Capture the cell that displays the provided text and extract its (x, y) central coordinate. 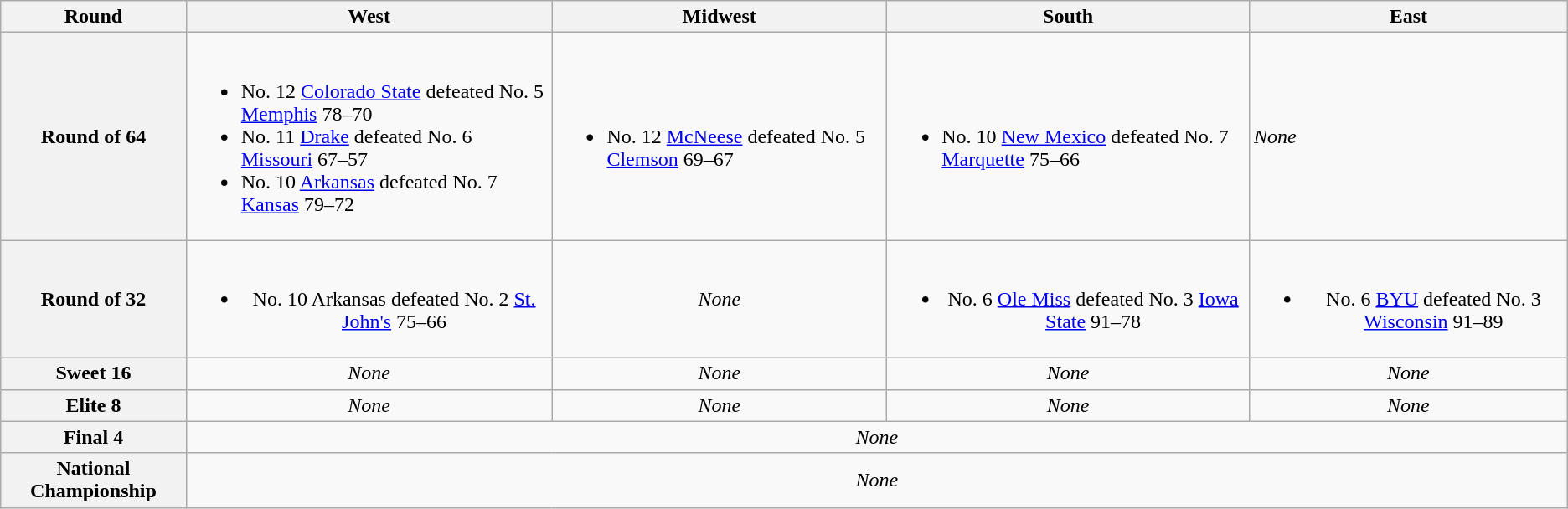
No. 6 BYU defeated No. 3 Wisconsin 91–89 (1409, 299)
Sweet 16 (94, 373)
No. 12 McNeese defeated No. 5 Clemson 69–67 (720, 136)
Round (94, 17)
No. 10 New Mexico defeated No. 7 Marquette 75–66 (1069, 136)
West (369, 17)
National Championship (94, 481)
South (1069, 17)
East (1409, 17)
No. 12 Colorado State defeated No. 5 Memphis 78–70No. 11 Drake defeated No. 6 Missouri 67–57No. 10 Arkansas defeated No. 7 Kansas 79–72 (369, 136)
No. 10 Arkansas defeated No. 2 St. John's 75–66 (369, 299)
Final 4 (94, 437)
No. 6 Ole Miss defeated No. 3 Iowa State 91–78 (1069, 299)
Midwest (720, 17)
Elite 8 (94, 405)
Round of 32 (94, 299)
Round of 64 (94, 136)
